From the cell containing the given text, extract its center point as (X, Y) coordinate. 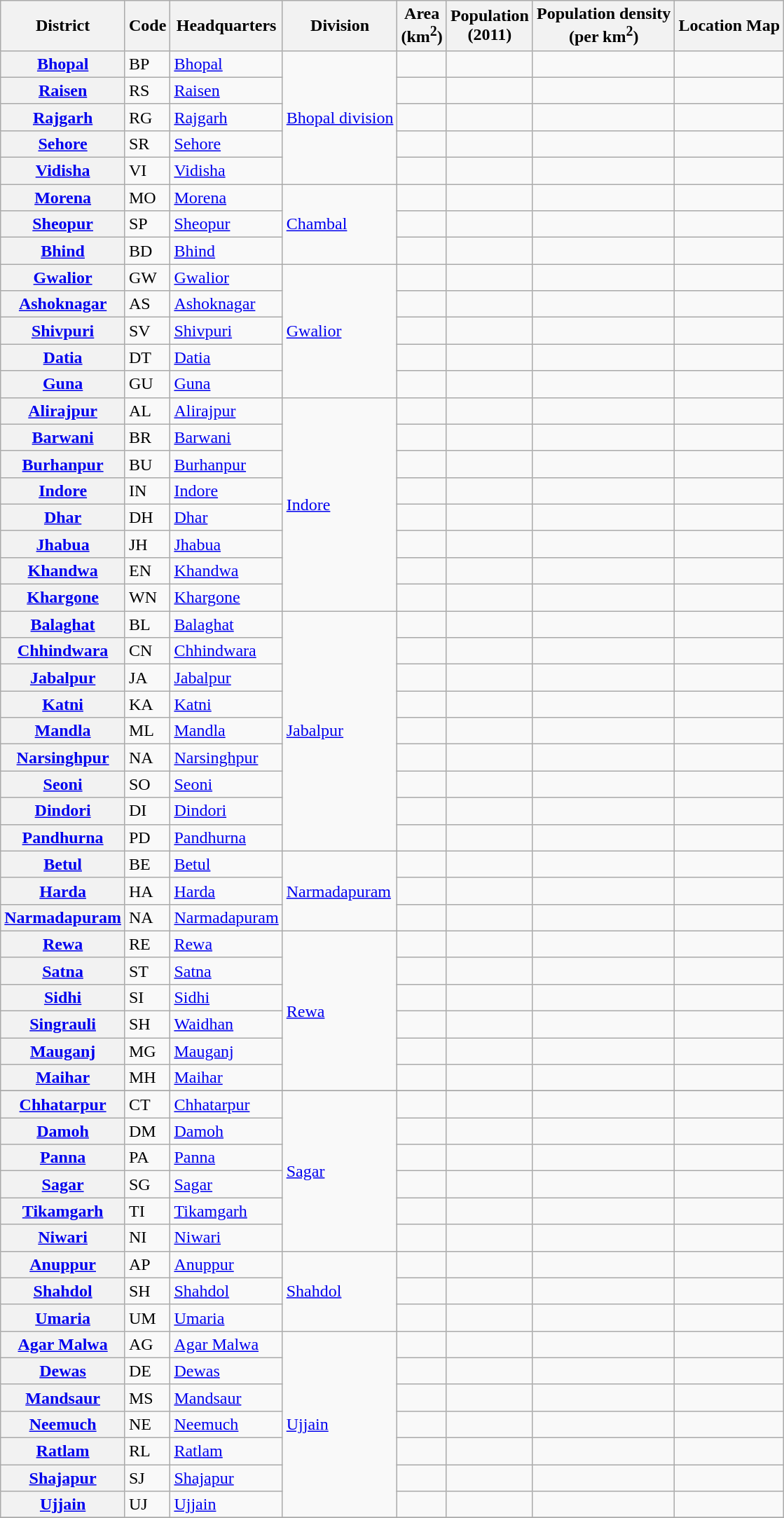
DI (147, 811)
KA (147, 704)
District (63, 26)
AS (147, 304)
PA (147, 1158)
Population density(per km2) (603, 26)
Division (340, 26)
NE (147, 1424)
MG (147, 1051)
PD (147, 837)
DM (147, 1131)
JA (147, 678)
SJ (147, 1478)
ML (147, 731)
Population(2011) (489, 26)
Area(km2) (422, 26)
GU (147, 384)
CN (147, 651)
SP (147, 224)
Bhopal division (340, 117)
NI (147, 1238)
Singrauli (63, 1025)
RL (147, 1451)
EN (147, 570)
Location Map (729, 26)
AG (147, 1344)
BP (147, 64)
DE (147, 1371)
Chambal (340, 224)
VI (147, 171)
Headquarters (226, 26)
Code (147, 26)
CT (147, 1105)
HA (147, 891)
MH (147, 1078)
BL (147, 624)
JH (147, 544)
Waidhan (226, 1025)
BR (147, 437)
RE (147, 944)
SV (147, 331)
SO (147, 784)
UJ (147, 1505)
UM (147, 1318)
DT (147, 357)
BD (147, 251)
WN (147, 598)
DH (147, 517)
AL (147, 411)
GW (147, 278)
RS (147, 90)
SI (147, 997)
BE (147, 864)
ST (147, 971)
MS (147, 1397)
RG (147, 117)
BU (147, 464)
SR (147, 144)
IN (147, 491)
AP (147, 1264)
MO (147, 198)
SG (147, 1184)
TI (147, 1211)
